Output the (X, Y) coordinate of the center of the cell containing the given text.  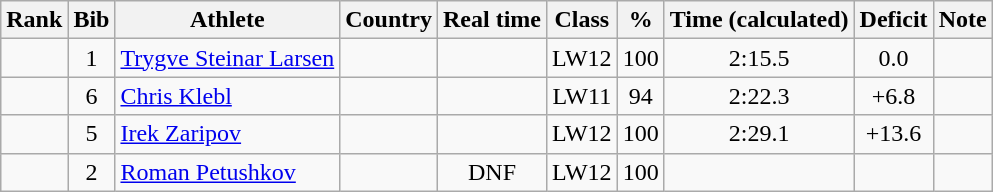
LW11 (582, 96)
1 (92, 58)
Athlete (228, 20)
5 (92, 134)
0.0 (894, 58)
Bib (92, 20)
% (640, 20)
+13.6 (894, 134)
Chris Klebl (228, 96)
Class (582, 20)
Country (389, 20)
Real time (492, 20)
6 (92, 96)
Rank (34, 20)
2:22.3 (759, 96)
2:15.5 (759, 58)
Time (calculated) (759, 20)
Note (962, 20)
Deficit (894, 20)
+6.8 (894, 96)
DNF (492, 172)
2:29.1 (759, 134)
Trygve Steinar Larsen (228, 58)
2 (92, 172)
Roman Petushkov (228, 172)
94 (640, 96)
Irek Zaripov (228, 134)
